For the text-containing cell, return its midpoint in (X, Y) coordinate format. 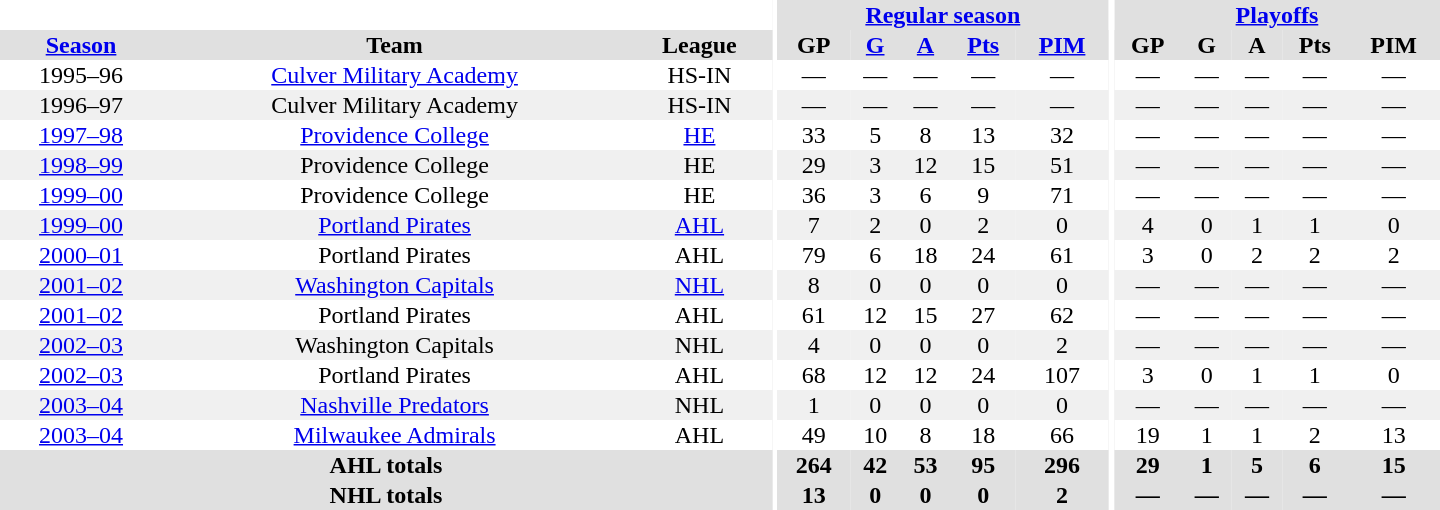
107 (1062, 375)
1996–97 (81, 105)
10 (875, 435)
1995–96 (81, 75)
79 (814, 255)
Milwaukee Admirals (394, 435)
49 (814, 435)
Season (81, 45)
Nashville Predators (394, 405)
33 (814, 135)
68 (814, 375)
27 (984, 315)
League (700, 45)
51 (1062, 165)
NHL totals (386, 495)
53 (925, 465)
36 (814, 195)
Team (394, 45)
66 (1062, 435)
95 (984, 465)
Regular season (942, 15)
1998–99 (81, 165)
264 (814, 465)
7 (814, 225)
AHL totals (386, 465)
1997–98 (81, 135)
62 (1062, 315)
2000–01 (81, 255)
32 (1062, 135)
Playoffs (1277, 15)
71 (1062, 195)
19 (1148, 435)
9 (984, 195)
296 (1062, 465)
42 (875, 465)
